Capture the cell that displays the provided text and extract its (x, y) central coordinate. 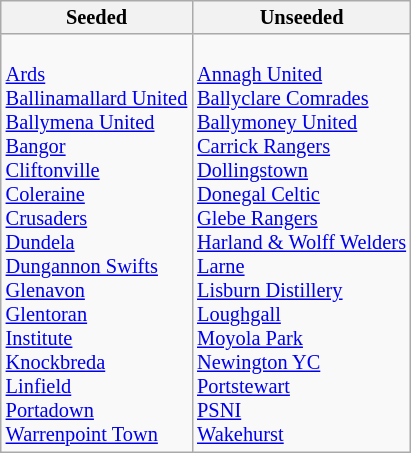
Seeded (96, 17)
Unseeded (302, 17)
